Provide the (x, y) coordinate of the cell's center where the given text is located.  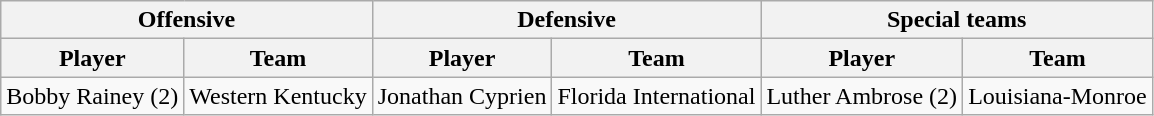
Defensive (566, 20)
Jonathan Cyprien (462, 96)
Luther Ambrose (2) (862, 96)
Offensive (186, 20)
Special teams (956, 20)
Louisiana-Monroe (1058, 96)
Western Kentucky (278, 96)
Bobby Rainey (2) (92, 96)
Florida International (656, 96)
